Return [X, Y] of the center of cell containing provided text 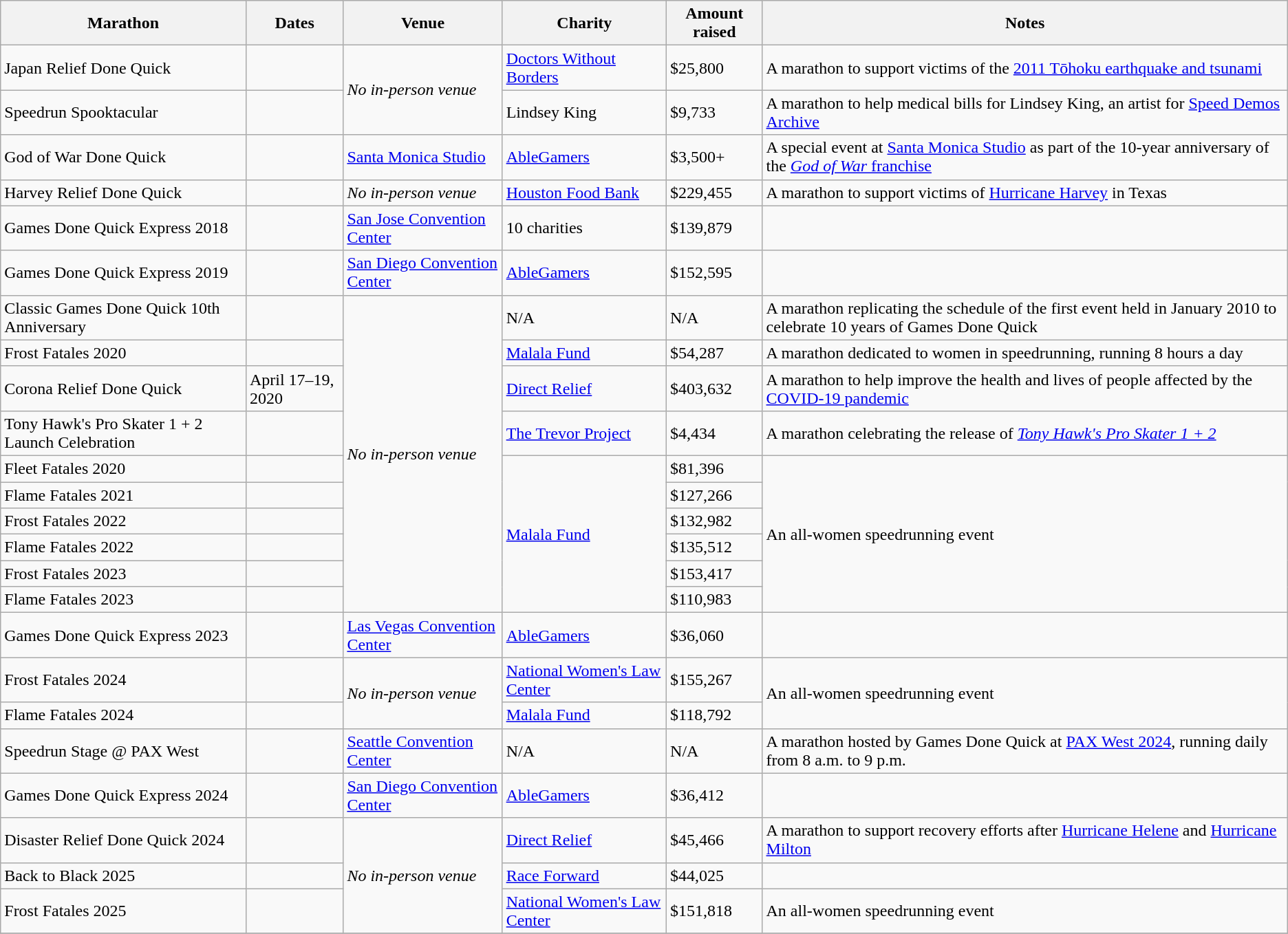
A marathon to help improve the health and lives of people affected by the COVID-19 pandemic [1025, 388]
A special event at Santa Monica Studio as part of the 10-year anniversary of the God of War franchise [1025, 157]
Frost Fatales 2022 [124, 521]
Harvey Relief Done Quick [124, 193]
Santa Monica Studio [422, 157]
$25,800 [714, 67]
$118,792 [714, 715]
A marathon replicating the schedule of the first event held in January 2010 to celebrate 10 years of Games Done Quick [1025, 318]
Lindsey King [584, 113]
$36,060 [714, 636]
Amount raised [714, 23]
Games Done Quick Express 2023 [124, 636]
Corona Relief Done Quick [124, 388]
Games Done Quick Express 2019 [124, 272]
San Jose Convention Center [422, 228]
A marathon to support recovery efforts after Hurricane Helene and Hurricane Milton [1025, 840]
$36,412 [714, 795]
Tony Hawk's Pro Skater 1 + 2 Launch Celebration [124, 433]
Japan Relief Done Quick [124, 67]
Classic Games Done Quick 10th Anniversary [124, 318]
$81,396 [714, 468]
Speedrun Spooktacular [124, 113]
A marathon hosted by Games Done Quick at PAX West 2024, running daily from 8 a.m. to 9 p.m. [1025, 751]
$45,466 [714, 840]
Frost Fatales 2025 [124, 911]
God of War Done Quick [124, 157]
Disaster Relief Done Quick 2024 [124, 840]
A marathon dedicated to women in speedrunning, running 8 hours a day [1025, 353]
$152,595 [714, 272]
Flame Fatales 2022 [124, 547]
$110,983 [714, 600]
A marathon to support victims of Hurricane Harvey in Texas [1025, 193]
Frost Fatales 2024 [124, 680]
Venue [422, 23]
Flame Fatales 2023 [124, 600]
Fleet Fatales 2020 [124, 468]
$127,266 [714, 495]
Charity [584, 23]
Las Vegas Convention Center [422, 636]
$139,879 [714, 228]
The Trevor Project [584, 433]
$3,500+ [714, 157]
Frost Fatales 2020 [124, 353]
Seattle Convention Center [422, 751]
$54,287 [714, 353]
$135,512 [714, 547]
$9,733 [714, 113]
$403,632 [714, 388]
Notes [1025, 23]
Houston Food Bank [584, 193]
10 charities [584, 228]
$229,455 [714, 193]
Flame Fatales 2024 [124, 715]
Doctors Without Borders [584, 67]
$153,417 [714, 574]
$44,025 [714, 876]
Speedrun Stage @ PAX West [124, 751]
$155,267 [714, 680]
Flame Fatales 2021 [124, 495]
$132,982 [714, 521]
Games Done Quick Express 2018 [124, 228]
Race Forward [584, 876]
Frost Fatales 2023 [124, 574]
A marathon celebrating the release of Tony Hawk's Pro Skater 1 + 2 [1025, 433]
$4,434 [714, 433]
A marathon to help medical bills for Lindsey King, an artist for Speed Demos Archive [1025, 113]
April 17–19, 2020 [294, 388]
Marathon [124, 23]
Back to Black 2025 [124, 876]
$151,818 [714, 911]
A marathon to support victims of the 2011 Tōhoku earthquake and tsunami [1025, 67]
Games Done Quick Express 2024 [124, 795]
Dates [294, 23]
